From the cell containing the given text, extract its center point as [x, y] coordinate. 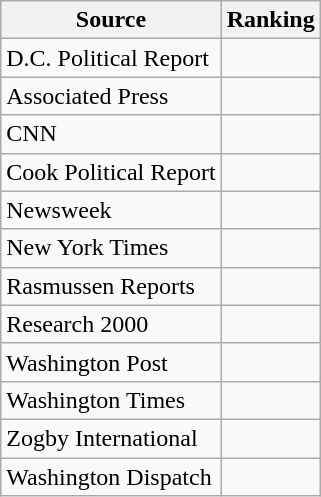
Associated Press [111, 96]
D.C. Political Report [111, 58]
Zogby International [111, 438]
New York Times [111, 248]
Source [111, 20]
Washington Dispatch [111, 477]
Research 2000 [111, 324]
Rasmussen Reports [111, 286]
Washington Post [111, 362]
Ranking [270, 20]
Cook Political Report [111, 172]
CNN [111, 134]
Newsweek [111, 210]
Washington Times [111, 400]
